Identify which cell holds the provided text, then report its (x, y) central coordinate. 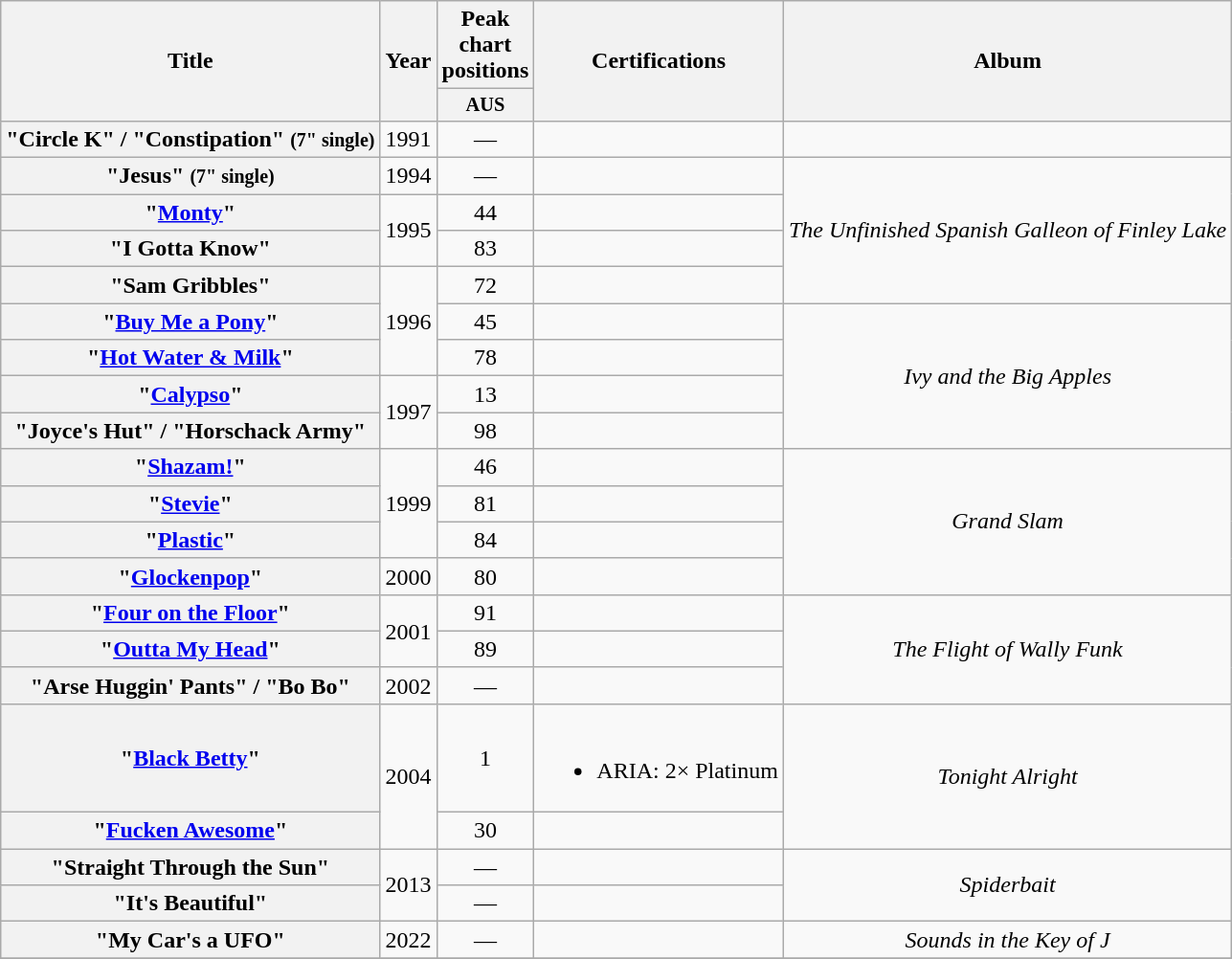
1995 (408, 231)
2002 (408, 685)
Album (1007, 61)
1997 (408, 413)
Certifications (659, 61)
"Jesus" (7" single) (190, 176)
AUS (485, 105)
98 (485, 431)
Year (408, 61)
"It's Beautiful" (190, 903)
2001 (408, 631)
1994 (408, 176)
Ivy and the Big Apples (1007, 376)
78 (485, 358)
"Fucken Awesome" (190, 831)
1996 (408, 322)
"Monty" (190, 212)
"Calypso" (190, 394)
Peakchartpositions (485, 45)
Title (190, 61)
"Buy Me a Pony" (190, 322)
2004 (408, 775)
2022 (408, 940)
44 (485, 212)
30 (485, 831)
"Plastic" (190, 540)
"Outta My Head" (190, 649)
The Flight of Wally Funk (1007, 649)
81 (485, 503)
2000 (408, 576)
1 (485, 758)
"Stevie" (190, 503)
84 (485, 540)
"I Gotta Know" (190, 249)
ARIA: 2× Platinum (659, 758)
91 (485, 613)
Grand Slam (1007, 522)
"Black Betty" (190, 758)
Spiderbait (1007, 885)
Tonight Alright (1007, 775)
45 (485, 322)
80 (485, 576)
46 (485, 467)
"Arse Huggin' Pants" / "Bo Bo" (190, 685)
"Sam Gribbles" (190, 285)
The Unfinished Spanish Galleon of Finley Lake (1007, 231)
2013 (408, 885)
Sounds in the Key of J (1007, 940)
72 (485, 285)
"Circle K" / "Constipation" (7" single) (190, 139)
1991 (408, 139)
1999 (408, 503)
"Straight Through the Sun" (190, 867)
"Glockenpop" (190, 576)
83 (485, 249)
13 (485, 394)
89 (485, 649)
"Hot Water & Milk" (190, 358)
"Joyce's Hut" / "Horschack Army" (190, 431)
"Shazam!" (190, 467)
"My Car's a UFO" (190, 940)
"Four on the Floor" (190, 613)
